Output the [X, Y] coordinate of the center of the cell containing the given text.  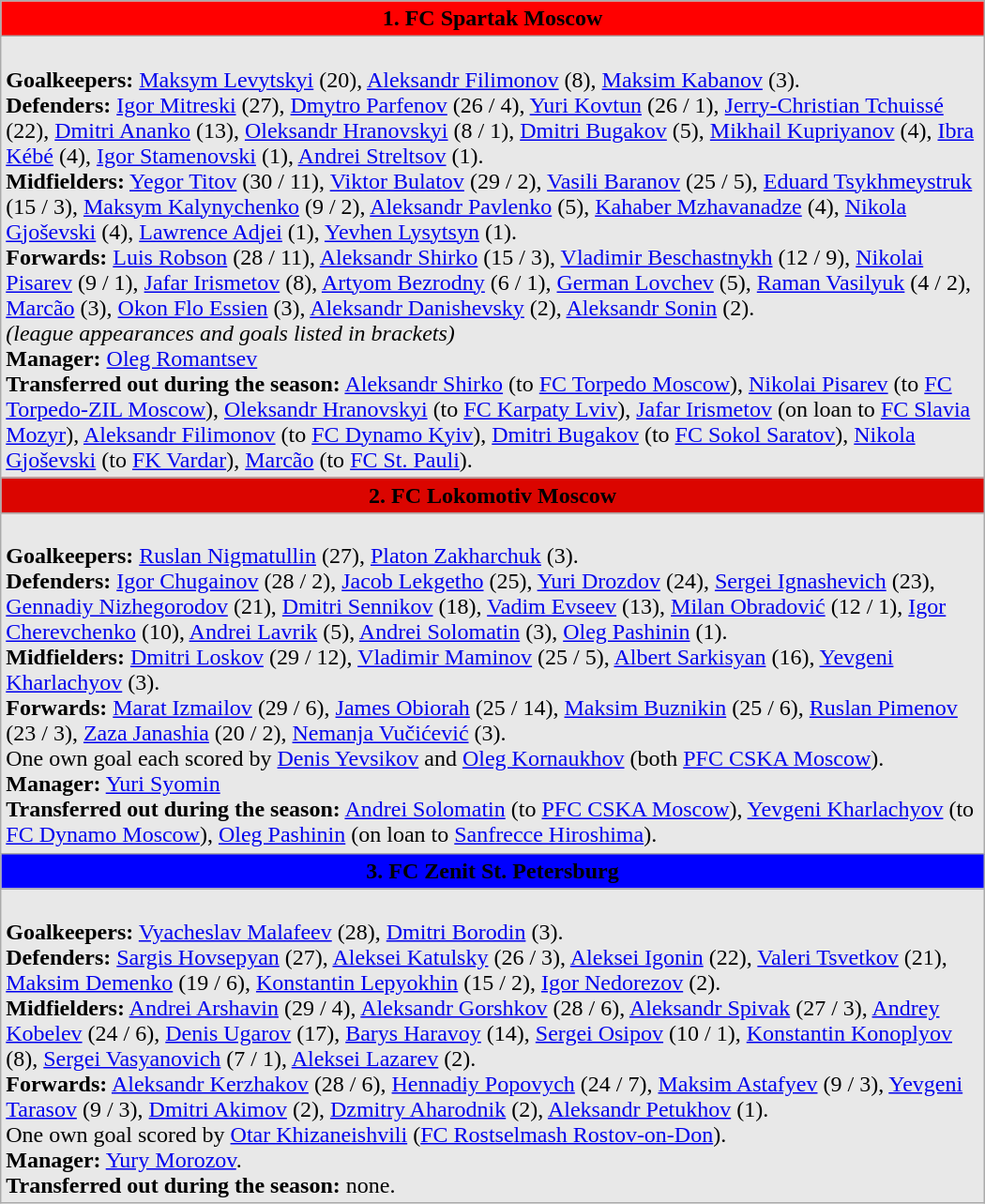
3. FC Zenit St. Petersburg [492, 871]
1. FC Spartak Moscow [492, 19]
2. FC Lokomotiv Moscow [492, 495]
